Output the [x, y] coordinate of the center of the cell containing the given text.  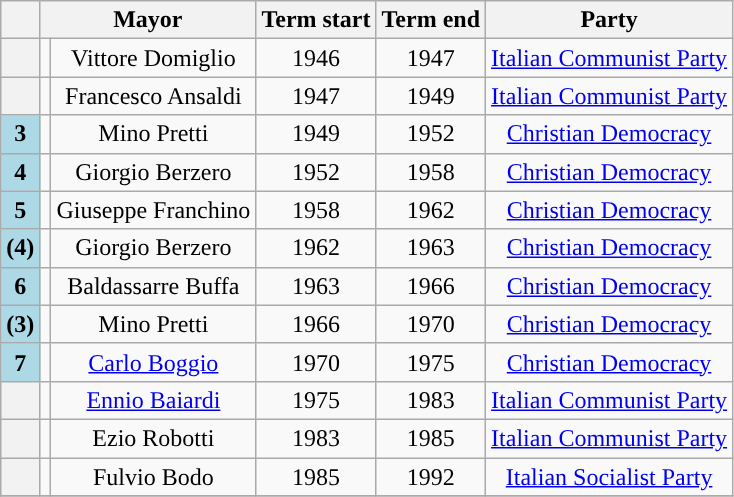
5 [20, 210]
Ezio Robotti [154, 438]
Party [610, 20]
7 [20, 362]
6 [20, 286]
Carlo Boggio [154, 362]
Term end [431, 20]
3 [20, 134]
Term start [316, 20]
4 [20, 172]
Ennio Baiardi [154, 400]
1992 [431, 477]
Francesco Ansaldi [154, 96]
1946 [316, 58]
Fulvio Bodo [154, 477]
Baldassarre Buffa [154, 286]
Italian Socialist Party [610, 477]
Giuseppe Franchino [154, 210]
(4) [20, 248]
Mayor [148, 20]
(3) [20, 324]
Vittore Domiglio [154, 58]
